From the cell containing the given text, extract its center point as (x, y) coordinate. 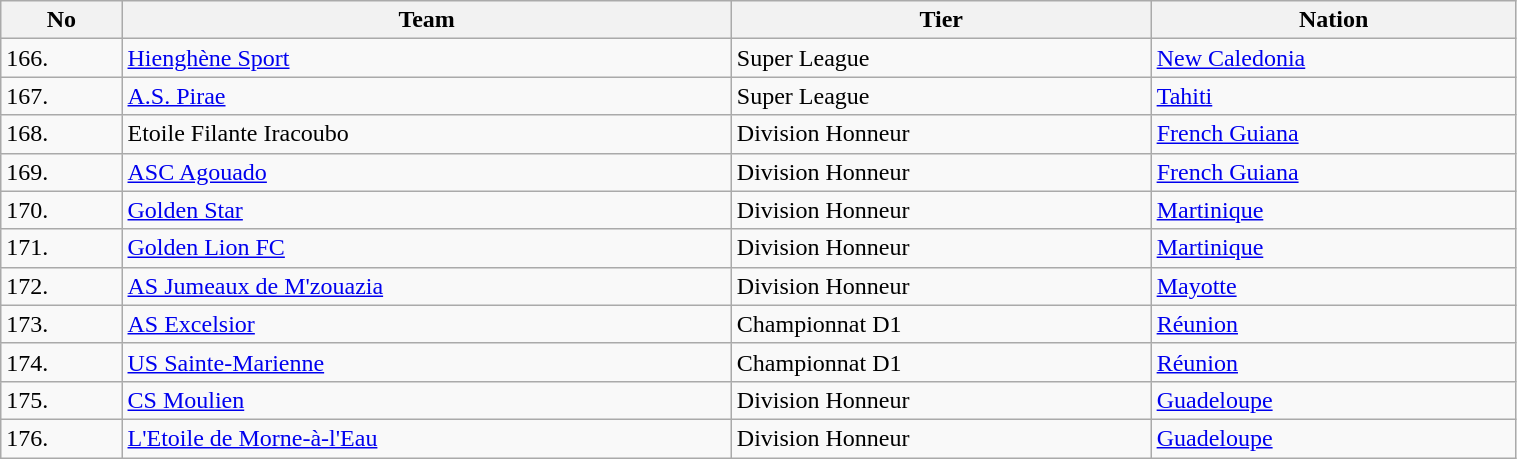
169. (62, 172)
166. (62, 58)
172. (62, 286)
AS Excelsior (426, 324)
Tier (941, 20)
A.S. Pirae (426, 96)
Tahiti (1334, 96)
167. (62, 96)
175. (62, 400)
US Sainte-Marienne (426, 362)
Hienghène Sport (426, 58)
AS Jumeaux de M'zouazia (426, 286)
Mayotte (1334, 286)
Team (426, 20)
171. (62, 248)
174. (62, 362)
ASC Agouado (426, 172)
CS Moulien (426, 400)
176. (62, 438)
Golden Lion FC (426, 248)
173. (62, 324)
L'Etoile de Morne-à-l'Eau (426, 438)
Golden Star (426, 210)
Nation (1334, 20)
170. (62, 210)
Etoile Filante Iracoubo (426, 134)
168. (62, 134)
New Caledonia (1334, 58)
No (62, 20)
